Locate the cell with the specified text and output its (X, Y) center coordinate. 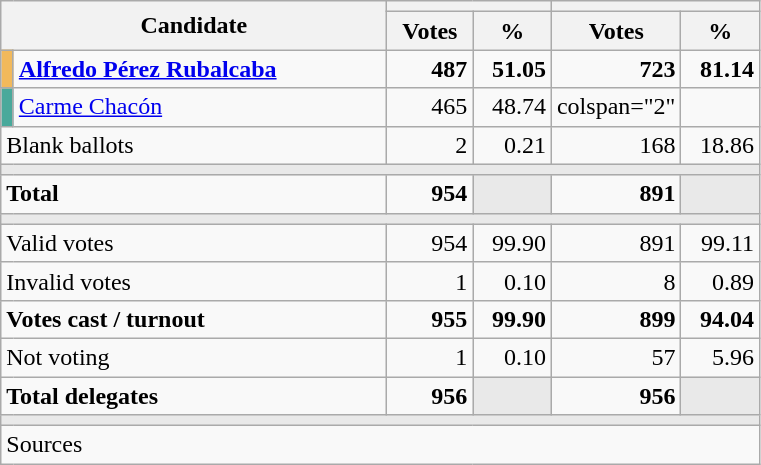
Blank ballots (194, 145)
5.96 (720, 357)
Alfredo Pérez Rubalcaba (200, 69)
18.86 (720, 145)
51.05 (512, 69)
0.21 (512, 145)
99.11 (720, 243)
Votes cast / turnout (194, 319)
colspan="2" (616, 107)
Sources (380, 445)
57 (616, 357)
955 (430, 319)
487 (430, 69)
Not voting (194, 357)
899 (616, 319)
48.74 (512, 107)
723 (616, 69)
0.89 (720, 281)
Total delegates (194, 395)
94.04 (720, 319)
81.14 (720, 69)
Total (194, 194)
Invalid votes (194, 281)
Carme Chacón (200, 107)
8 (616, 281)
2 (430, 145)
Valid votes (194, 243)
Candidate (194, 26)
465 (430, 107)
168 (616, 145)
